Identify which cell holds the provided text, then report its (x, y) central coordinate. 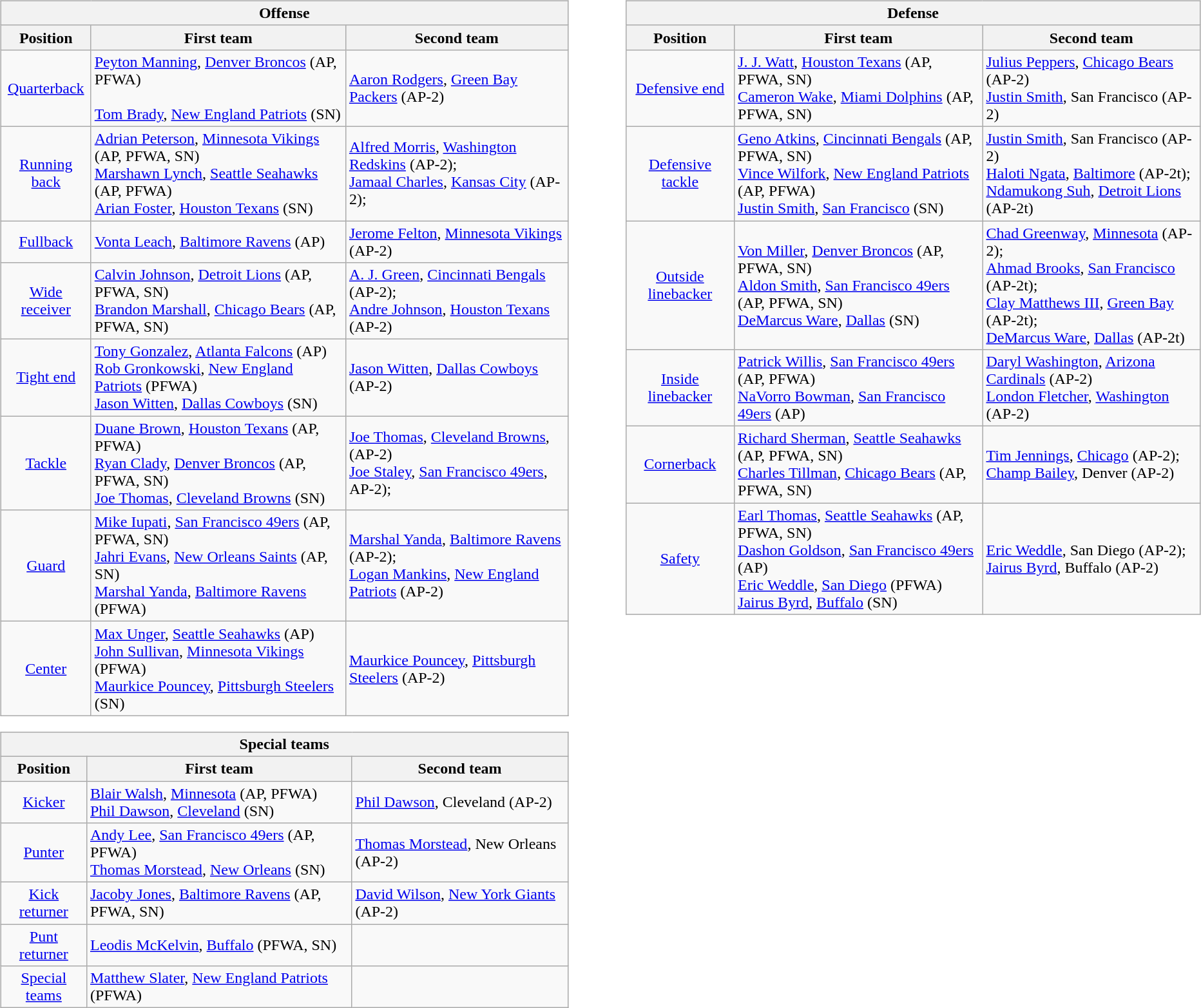
Vonta Leach, Baltimore Ravens (AP) (218, 241)
Fullback (46, 241)
Running back (46, 173)
David Wilson, New York Giants (AP-2) (460, 903)
Offense (284, 13)
Andy Lee, San Francisco 49ers (AP, PFWA)Thomas Morstead, New Orleans (SN) (219, 853)
Guard (46, 566)
Richard Sherman, Seattle Seahawks (AP, PFWA, SN) Charles Tillman, Chicago Bears (AP, PFWA, SN) (858, 465)
Von Miller, Denver Broncos (AP, PFWA, SN) Aldon Smith, San Francisco 49ers (AP, PFWA, SN)DeMarcus Ware, Dallas (SN) (858, 285)
Joe Thomas, Cleveland Browns,(AP-2) Joe Staley, San Francisco 49ers, AP-2); (456, 463)
Kick returner (44, 903)
Punter (44, 853)
Tight end (46, 377)
Inside linebacker (680, 388)
Jason Witten, Dallas Cowboys (AP-2) (456, 377)
Center (46, 669)
Jerome Felton, Minnesota Vikings (AP-2) (456, 241)
Duane Brown, Houston Texans (AP, PFWA) Ryan Clady, Denver Broncos (AP, PFWA, SN)Joe Thomas, Cleveland Browns (SN) (218, 463)
Cornerback (680, 465)
Justin Smith, San Francisco (AP-2) Haloti Ngata, Baltimore (AP-2t); Ndamukong Suh, Detroit Lions (AP-2t) (1091, 173)
Earl Thomas, Seattle Seahawks (AP, PFWA, SN) Dashon Goldson, San Francisco 49ers (AP) Eric Weddle, San Diego (PFWA)Jairus Byrd, Buffalo (SN) (858, 559)
Julius Peppers, Chicago Bears (AP-2) Justin Smith, San Francisco (AP-2) (1091, 88)
Patrick Willis, San Francisco 49ers (AP, PFWA) NaVorro Bowman, San Francisco 49ers (AP) (858, 388)
Quarterback (46, 88)
Daryl Washington, Arizona Cardinals (AP-2) London Fletcher, Washington (AP-2) (1091, 388)
Blair Walsh, Minnesota (AP, PFWA)Phil Dawson, Cleveland (SN) (219, 801)
Tony Gonzalez, Atlanta Falcons (AP) Rob Gronkowski, New England Patriots (PFWA)Jason Witten, Dallas Cowboys (SN) (218, 377)
Alfred Morris, Washington Redskins (AP-2); Jamaal Charles, Kansas City (AP-2); (456, 173)
Tackle (46, 463)
Defense (913, 13)
Wide receiver (46, 301)
Peyton Manning, Denver Broncos (AP, PFWA)Tom Brady, New England Patriots (SN) (218, 88)
Matthew Slater, New England Patriots (PFWA) (219, 987)
Phil Dawson, Cleveland (AP-2) (460, 801)
Chad Greenway, Minnesota (AP-2); Ahmad Brooks, San Francisco (AP-2t); Clay Matthews III, Green Bay (AP-2t); DeMarcus Ware, Dallas (AP-2t) (1091, 285)
Jacoby Jones, Baltimore Ravens (AP, PFWA, SN) (219, 903)
Calvin Johnson, Detroit Lions (AP, PFWA, SN)Brandon Marshall, Chicago Bears (AP, PFWA, SN) (218, 301)
Maurkice Pouncey, Pittsburgh Steelers (AP-2) (456, 669)
Adrian Peterson, Minnesota Vikings (AP, PFWA, SN)Marshawn Lynch, Seattle Seahawks (AP, PFWA)Arian Foster, Houston Texans (SN) (218, 173)
J. J. Watt, Houston Texans (AP, PFWA, SN) Cameron Wake, Miami Dolphins (AP, PFWA, SN) (858, 88)
Leodis McKelvin, Buffalo (PFWA, SN) (219, 946)
Defensive end (680, 88)
Defensive tackle (680, 173)
Mike Iupati, San Francisco 49ers (AP, PFWA, SN) Jahri Evans, New Orleans Saints (AP, SN) Marshal Yanda, Baltimore Ravens (PFWA) (218, 566)
A. J. Green, Cincinnati Bengals (AP-2); Andre Johnson, Houston Texans (AP-2) (456, 301)
Tim Jennings, Chicago (AP-2); Champ Bailey, Denver (AP-2) (1091, 465)
Geno Atkins, Cincinnati Bengals (AP, PFWA, SN) Vince Wilfork, New England Patriots (AP, PFWA)Justin Smith, San Francisco (SN) (858, 173)
Marshal Yanda, Baltimore Ravens (AP-2); Logan Mankins, New England Patriots (AP-2) (456, 566)
Punt returner (44, 946)
Kicker (44, 801)
Eric Weddle, San Diego (AP-2);Jairus Byrd, Buffalo (AP-2) (1091, 559)
Outside linebacker (680, 285)
Aaron Rodgers, Green Bay Packers (AP-2) (456, 88)
Thomas Morstead, New Orleans (AP-2) (460, 853)
Safety (680, 559)
Max Unger, Seattle Seahawks (AP) John Sullivan, Minnesota Vikings (PFWA)Maurkice Pouncey, Pittsburgh Steelers (SN) (218, 669)
